Find where the given text appears and provide that cell's center as [X, Y] coordinate. 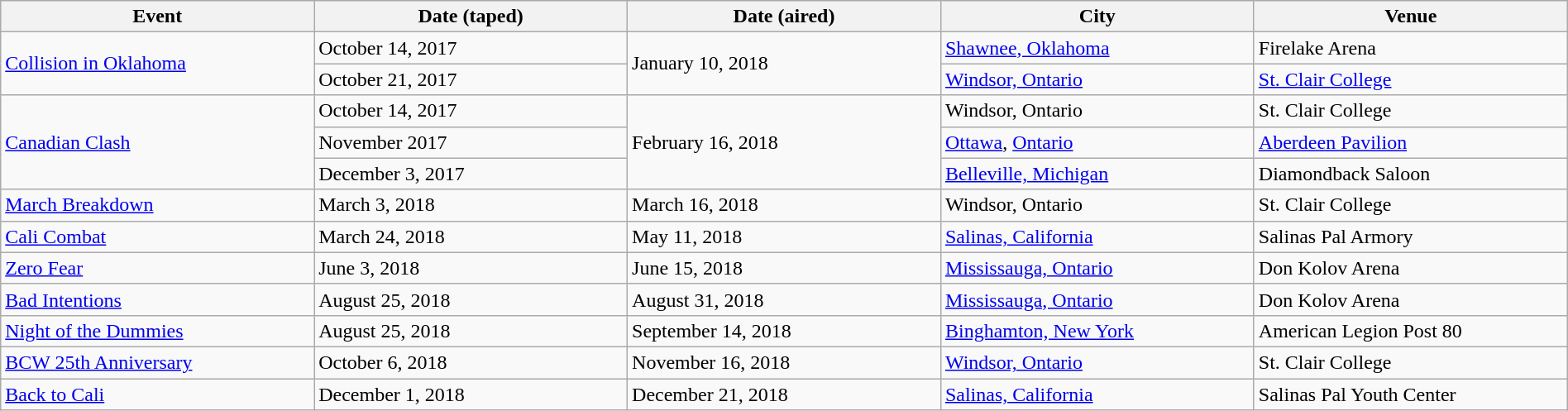
October 21, 2017 [471, 79]
Shawnee, Oklahoma [1097, 48]
Salinas Pal Armory [1411, 237]
Diamondback Saloon [1411, 174]
November 2017 [471, 142]
March 16, 2018 [784, 205]
Bad Intentions [157, 299]
Binghamton, New York [1097, 331]
Salinas Pal Youth Center [1411, 394]
February 16, 2018 [784, 142]
BCW 25th Anniversary [157, 362]
March Breakdown [157, 205]
Canadian Clash [157, 142]
June 15, 2018 [784, 268]
Belleville, Michigan [1097, 174]
City [1097, 17]
Zero Fear [157, 268]
Cali Combat [157, 237]
Date (taped) [471, 17]
Firelake Arena [1411, 48]
December 3, 2017 [471, 174]
Venue [1411, 17]
Collision in Oklahoma [157, 64]
August 31, 2018 [784, 299]
June 3, 2018 [471, 268]
March 3, 2018 [471, 205]
Aberdeen Pavilion [1411, 142]
Event [157, 17]
May 11, 2018 [784, 237]
Night of the Dummies [157, 331]
November 16, 2018 [784, 362]
American Legion Post 80 [1411, 331]
Back to Cali [157, 394]
December 1, 2018 [471, 394]
December 21, 2018 [784, 394]
October 6, 2018 [471, 362]
March 24, 2018 [471, 237]
Date (aired) [784, 17]
January 10, 2018 [784, 64]
September 14, 2018 [784, 331]
Ottawa, Ontario [1097, 142]
